From the cell containing the given text, extract its center point as (X, Y) coordinate. 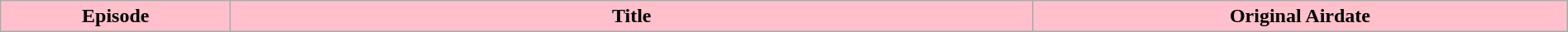
Title (632, 16)
Episode (116, 16)
Original Airdate (1300, 16)
